Identify which cell holds the provided text, then report its [X, Y] central coordinate. 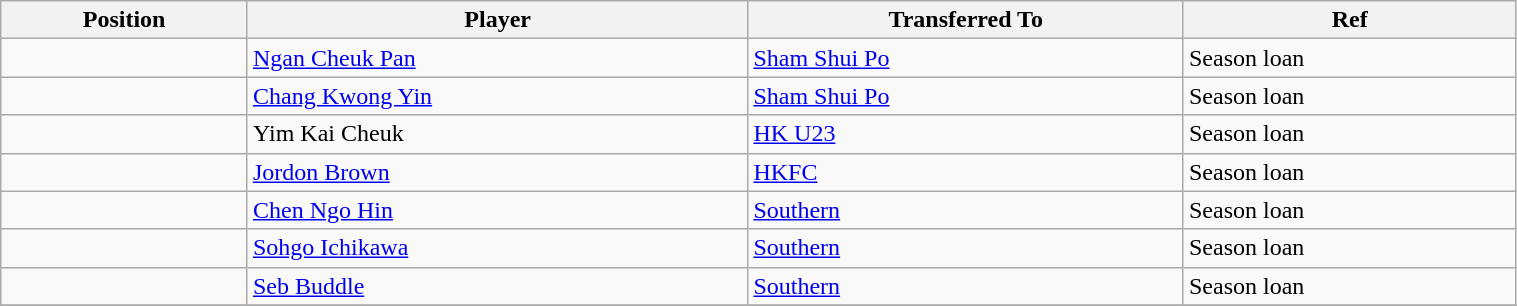
HK U23 [966, 134]
Transferred To [966, 20]
HKFC [966, 172]
Player [497, 20]
Position [124, 20]
Chang Kwong Yin [497, 96]
Ngan Cheuk Pan [497, 58]
Jordon Brown [497, 172]
Yim Kai Cheuk [497, 134]
Seb Buddle [497, 286]
Chen Ngo Hin [497, 210]
Ref [1350, 20]
Sohgo Ichikawa [497, 248]
